From the cell containing the given text, extract its center point as (X, Y) coordinate. 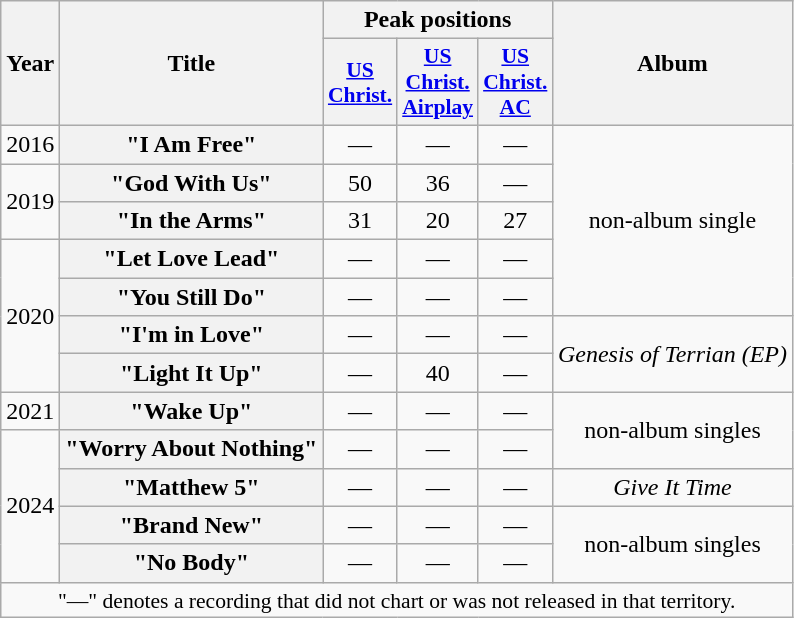
"You Still Do" (192, 297)
USChrist.Airplay (438, 82)
Peak positions (438, 20)
40 (438, 373)
"Matthew 5" (192, 487)
36 (438, 183)
"—" denotes a recording that did not chart or was not released in that territory. (397, 600)
2016 (30, 144)
2020 (30, 316)
2019 (30, 202)
USChrist.AC (515, 82)
Genesis of Terrian (EP) (672, 354)
Title (192, 64)
"I'm in Love" (192, 335)
Album (672, 64)
non-album single (672, 220)
2024 (30, 506)
"In the Arms" (192, 221)
Give It Time (672, 487)
"No Body" (192, 563)
20 (438, 221)
"Let Love Lead" (192, 259)
"Wake Up" (192, 411)
27 (515, 221)
31 (360, 221)
50 (360, 183)
USChrist. (360, 82)
"I Am Free" (192, 144)
"Worry About Nothing" (192, 449)
"Light It Up" (192, 373)
"Brand New" (192, 525)
2021 (30, 411)
Year (30, 64)
"God With Us" (192, 183)
